Locate the cell with the specified text and output its (x, y) center coordinate. 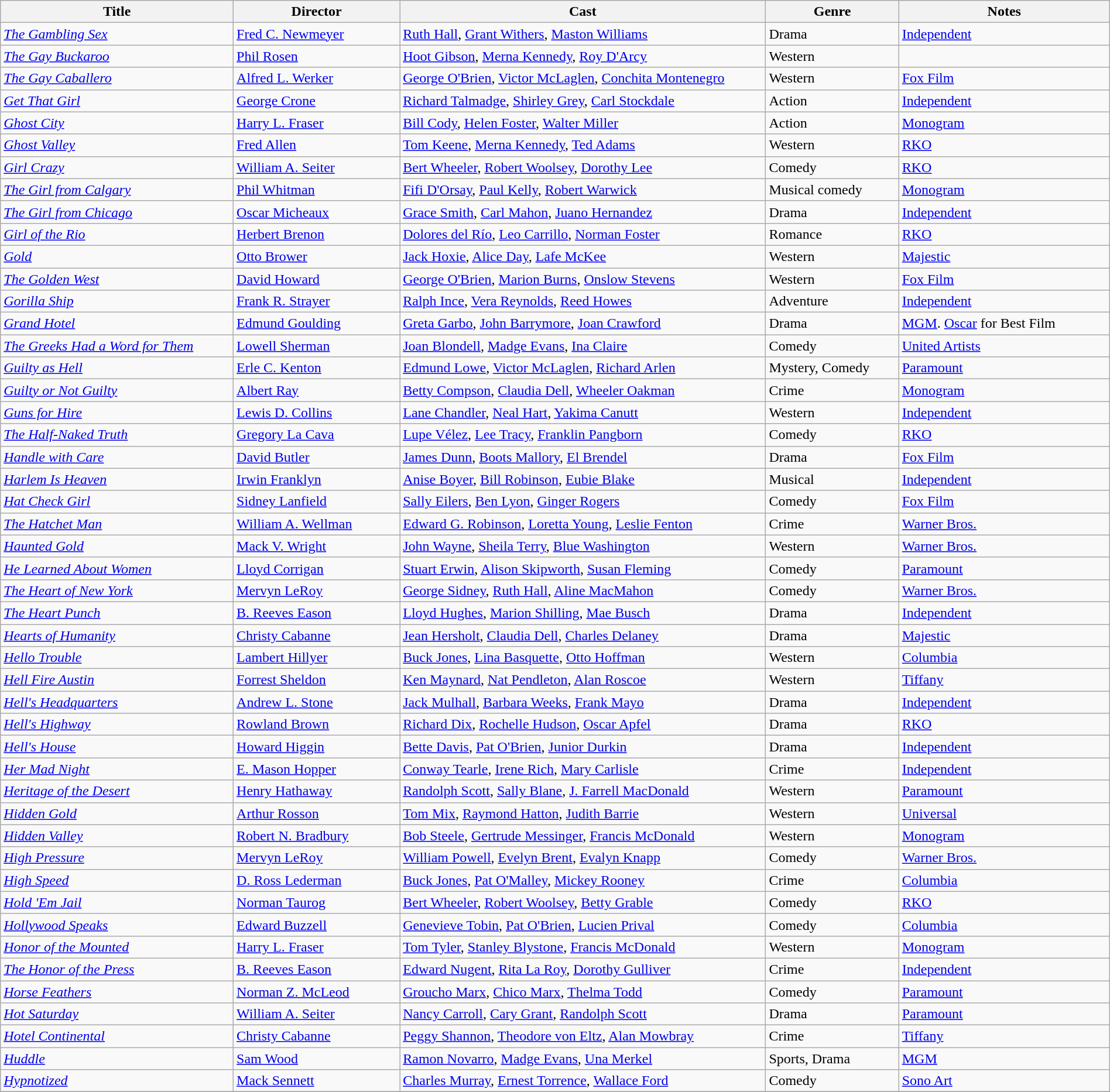
Lupe Vélez, Lee Tracy, Franklin Pangborn (583, 435)
Hat Check Girl (117, 502)
Norman Z. McLeod (317, 992)
Hypnotized (117, 1081)
Adventure (832, 301)
Sports, Drama (832, 1059)
Edward Buzzell (317, 925)
Greta Garbo, John Barrymore, Joan Crawford (583, 324)
The Girl from Chicago (117, 212)
D. Ross Lederman (317, 880)
Tom Keene, Merna Kennedy, Ted Adams (583, 145)
The Gay Buckaroo (117, 56)
Genevieve Tobin, Pat O'Brien, Lucien Prival (583, 925)
Ken Maynard, Nat Pendleton, Alan Roscoe (583, 680)
Honor of the Mounted (117, 947)
Tom Mix, Raymond Hatton, Judith Barrie (583, 813)
Phil Whitman (317, 190)
Hollywood Speaks (117, 925)
Frank R. Strayer (317, 301)
Universal (1004, 813)
Lloyd Hughes, Marion Shilling, Mae Busch (583, 613)
Lambert Hillyer (317, 658)
Joan Blondell, Madge Evans, Ina Claire (583, 346)
The Greeks Had a Word for Them (117, 346)
Hell's Headquarters (117, 702)
High Speed (117, 880)
Haunted Gold (117, 546)
Bob Steele, Gertrude Messinger, Francis McDonald (583, 836)
Gregory La Cava (317, 435)
Mack Sennett (317, 1081)
Grace Smith, Carl Mahon, Juano Hernandez (583, 212)
Stuart Erwin, Alison Skipworth, Susan Fleming (583, 568)
Her Mad Night (117, 769)
Sally Eilers, Ben Lyon, Ginger Rogers (583, 502)
Girl Crazy (117, 167)
Horse Feathers (117, 992)
Howard Higgin (317, 747)
David Butler (317, 457)
Edward G. Robinson, Loretta Young, Leslie Fenton (583, 524)
Nancy Carroll, Cary Grant, Randolph Scott (583, 1014)
Lewis D. Collins (317, 413)
William Powell, Evelyn Brent, Evalyn Knapp (583, 858)
Buck Jones, Pat O'Malley, Mickey Rooney (583, 880)
Hoot Gibson, Merna Kennedy, Roy D'Arcy (583, 56)
Notes (1004, 12)
High Pressure (117, 858)
Hold 'Em Jail (117, 902)
Edward Nugent, Rita La Roy, Dorothy Gulliver (583, 969)
Otto Brower (317, 256)
The Golden West (117, 279)
Bill Cody, Helen Foster, Walter Miller (583, 123)
MGM (1004, 1059)
Herbert Brenon (317, 234)
MGM. Oscar for Best Film (1004, 324)
Fred C. Newmeyer (317, 34)
Alfred L. Werker (317, 78)
Dolores del Río, Leo Carrillo, Norman Foster (583, 234)
Phil Rosen (317, 56)
George O'Brien, Victor McLaglen, Conchita Montenegro (583, 78)
Hell Fire Austin (117, 680)
Bert Wheeler, Robert Woolsey, Dorothy Lee (583, 167)
Ramon Novarro, Madge Evans, Una Merkel (583, 1059)
George O'Brien, Marion Burns, Onslow Stevens (583, 279)
David Howard (317, 279)
Bert Wheeler, Robert Woolsey, Betty Grable (583, 902)
Jack Hoxie, Alice Day, Lafe McKee (583, 256)
Tom Tyler, Stanley Blystone, Francis McDonald (583, 947)
George Crone (317, 101)
The Half-Naked Truth (117, 435)
Title (117, 12)
Henry Hathaway (317, 791)
Get That Girl (117, 101)
Hello Trouble (117, 658)
Sam Wood (317, 1059)
E. Mason Hopper (317, 769)
Buck Jones, Lina Basquette, Otto Hoffman (583, 658)
Grand Hotel (117, 324)
Hell's Highway (117, 724)
Ghost Valley (117, 145)
Hotel Continental (117, 1036)
Lloyd Corrigan (317, 568)
The Heart of New York (117, 590)
Mack V. Wright (317, 546)
Ralph Ince, Vera Reynolds, Reed Howes (583, 301)
Harlem Is Heaven (117, 479)
Jean Hersholt, Claudia Dell, Charles Delaney (583, 635)
Genre (832, 12)
Irwin Franklyn (317, 479)
Forrest Sheldon (317, 680)
Robert N. Bradbury (317, 836)
James Dunn, Boots Mallory, El Brendel (583, 457)
Norman Taurog (317, 902)
Hearts of Humanity (117, 635)
Fred Allen (317, 145)
Richard Dix, Rochelle Hudson, Oscar Apfel (583, 724)
Handle with Care (117, 457)
Cast (583, 12)
Ghost City (117, 123)
The Girl from Calgary (117, 190)
Bette Davis, Pat O'Brien, Junior Durkin (583, 747)
Guns for Hire (117, 413)
Huddle (117, 1059)
Fifi D'Orsay, Paul Kelly, Robert Warwick (583, 190)
The Heart Punch (117, 613)
Albert Ray (317, 390)
Betty Compson, Claudia Dell, Wheeler Oakman (583, 390)
Romance (832, 234)
The Gambling Sex (117, 34)
Hell's House (117, 747)
Andrew L. Stone (317, 702)
Hidden Gold (117, 813)
Peggy Shannon, Theodore von Eltz, Alan Mowbray (583, 1036)
Edmund Lowe, Victor McLaglen, Richard Arlen (583, 368)
Guilty or Not Guilty (117, 390)
Rowland Brown (317, 724)
Oscar Micheaux (317, 212)
Sidney Lanfield (317, 502)
Guilty as Hell (117, 368)
Charles Murray, Ernest Torrence, Wallace Ford (583, 1081)
Arthur Rosson (317, 813)
Anise Boyer, Bill Robinson, Eubie Blake (583, 479)
Gorilla Ship (117, 301)
He Learned About Women (117, 568)
Musical comedy (832, 190)
Lane Chandler, Neal Hart, Yakima Canutt (583, 413)
Lowell Sherman (317, 346)
Groucho Marx, Chico Marx, Thelma Todd (583, 992)
Sono Art (1004, 1081)
United Artists (1004, 346)
Richard Talmadge, Shirley Grey, Carl Stockdale (583, 101)
The Hatchet Man (117, 524)
Musical (832, 479)
William A. Wellman (317, 524)
The Gay Caballero (117, 78)
John Wayne, Sheila Terry, Blue Washington (583, 546)
Jack Mulhall, Barbara Weeks, Frank Mayo (583, 702)
Hot Saturday (117, 1014)
Conway Tearle, Irene Rich, Mary Carlisle (583, 769)
Gold (117, 256)
Girl of the Rio (117, 234)
Erle C. Kenton (317, 368)
Heritage of the Desert (117, 791)
Hidden Valley (117, 836)
Randolph Scott, Sally Blane, J. Farrell MacDonald (583, 791)
Director (317, 12)
The Honor of the Press (117, 969)
George Sidney, Ruth Hall, Aline MacMahon (583, 590)
Mystery, Comedy (832, 368)
Ruth Hall, Grant Withers, Maston Williams (583, 34)
Edmund Goulding (317, 324)
